Pinpoint the cell where the given text exists, returning its (X, Y) midpoint coordinate. 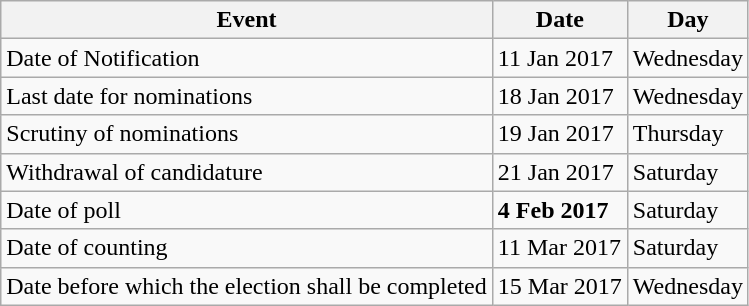
11 Jan 2017 (560, 58)
Date of Notification (247, 58)
15 Mar 2017 (560, 286)
Scrutiny of nominations (247, 134)
Date of poll (247, 210)
4 Feb 2017 (560, 210)
Day (688, 20)
Date of counting (247, 248)
Last date for nominations (247, 96)
Date (560, 20)
Date before which the election shall be completed (247, 286)
Withdrawal of candidature (247, 172)
Event (247, 20)
11 Mar 2017 (560, 248)
21 Jan 2017 (560, 172)
Thursday (688, 134)
19 Jan 2017 (560, 134)
18 Jan 2017 (560, 96)
